Provide the [X, Y] coordinate of the cell's center where the given text is located.  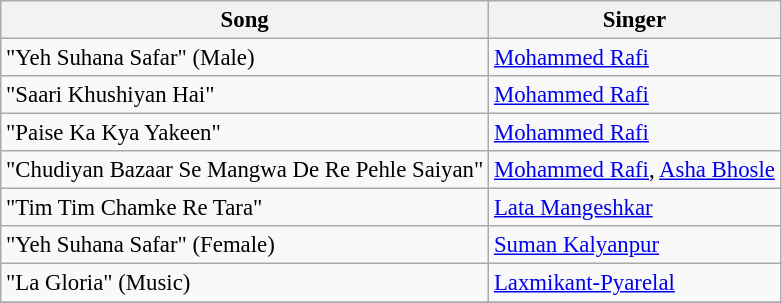
Laxmikant-Pyarelal [635, 283]
Suman Kalyanpur [635, 245]
Singer [635, 20]
"Yeh Suhana Safar" (Male) [245, 58]
Lata Mangeshkar [635, 208]
"Saari Khushiyan Hai" [245, 95]
Mohammed Rafi, Asha Bhosle [635, 170]
"Paise Ka Kya Yakeen" [245, 133]
Song [245, 20]
"La Gloria" (Music) [245, 283]
"Tim Tim Chamke Re Tara" [245, 208]
"Chudiyan Bazaar Se Mangwa De Re Pehle Saiyan" [245, 170]
"Yeh Suhana Safar" (Female) [245, 245]
